For the text-containing cell, return its midpoint in [X, Y] coordinate format. 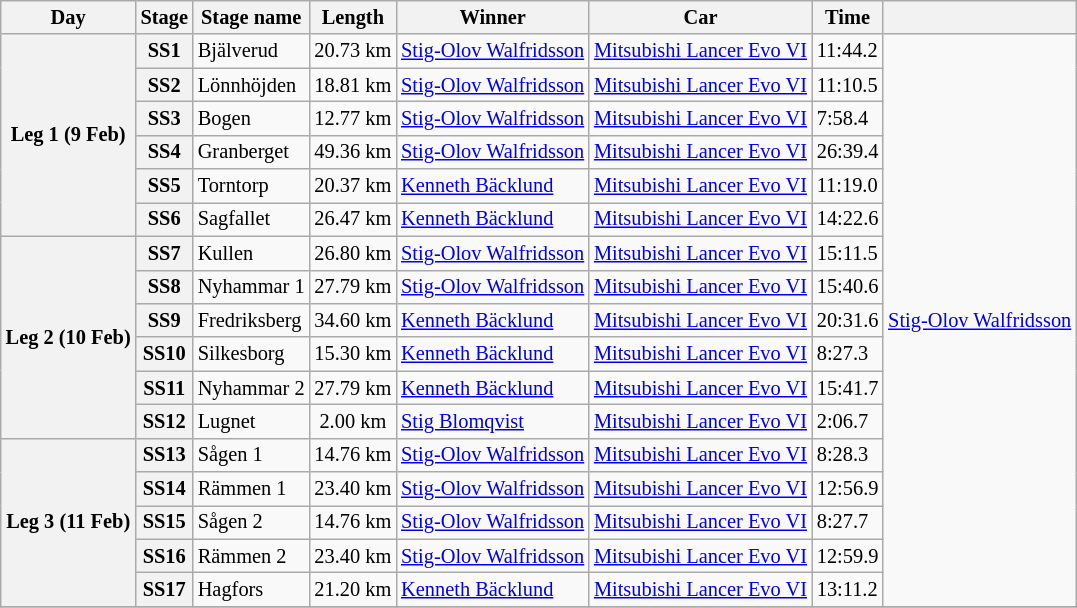
SS9 [164, 320]
Fredriksberg [252, 320]
20.37 km [352, 186]
SS2 [164, 85]
Time [848, 17]
Hagfors [252, 589]
Granberget [252, 152]
Stig Blomqvist [492, 421]
Lugnet [252, 421]
Bogen [252, 118]
34.60 km [352, 320]
15:40.6 [848, 287]
Nyhammar 1 [252, 287]
SS17 [164, 589]
SS5 [164, 186]
SS3 [164, 118]
Leg 1 (9 Feb) [68, 135]
SS7 [164, 253]
Sagfallet [252, 219]
26.47 km [352, 219]
20:31.6 [848, 320]
11:44.2 [848, 51]
11:10.5 [848, 85]
SS13 [164, 455]
18.81 km [352, 85]
7:58.4 [848, 118]
Leg 2 (10 Feb) [68, 337]
Stage name [252, 17]
Winner [492, 17]
12:59.9 [848, 556]
SS14 [164, 489]
SS4 [164, 152]
15.30 km [352, 354]
Rämmen 2 [252, 556]
11:19.0 [848, 186]
SS10 [164, 354]
15:11.5 [848, 253]
Car [700, 17]
21.20 km [352, 589]
Sågen 2 [252, 522]
Torntorp [252, 186]
Leg 3 (11 Feb) [68, 522]
SS11 [164, 388]
Length [352, 17]
8:27.3 [848, 354]
SS1 [164, 51]
2:06.7 [848, 421]
20.73 km [352, 51]
Bjälverud [252, 51]
26.80 km [352, 253]
SS16 [164, 556]
12.77 km [352, 118]
Silkesborg [252, 354]
SS6 [164, 219]
Rämmen 1 [252, 489]
8:28.3 [848, 455]
SS15 [164, 522]
14:22.6 [848, 219]
Lönnhöjden [252, 85]
49.36 km [352, 152]
8:27.7 [848, 522]
12:56.9 [848, 489]
26:39.4 [848, 152]
Sågen 1 [252, 455]
Kullen [252, 253]
13:11.2 [848, 589]
Stage [164, 17]
Day [68, 17]
15:41.7 [848, 388]
2.00 km [352, 421]
SS8 [164, 287]
Nyhammar 2 [252, 388]
SS12 [164, 421]
